Pinpoint the cell where the given text exists, returning its [x, y] midpoint coordinate. 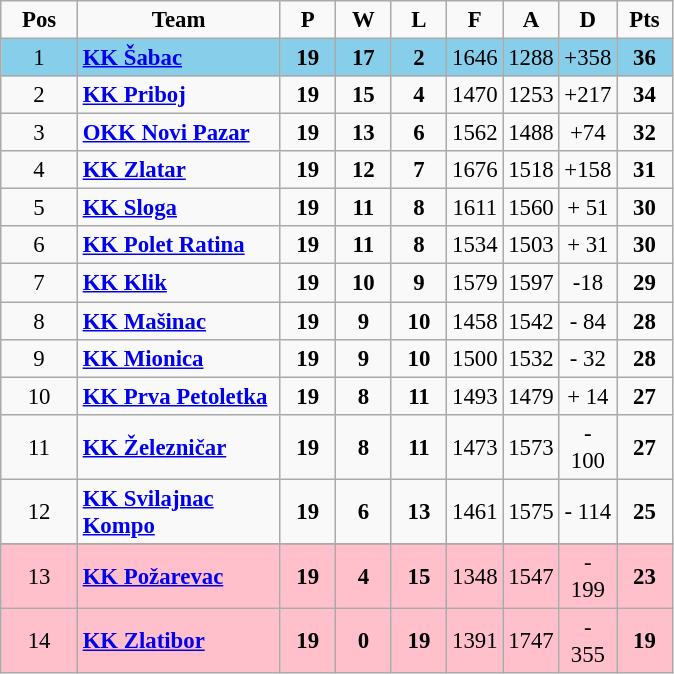
1579 [475, 283]
0 [364, 640]
1597 [531, 283]
+ 51 [588, 208]
1488 [531, 133]
31 [645, 170]
KK Šabac [178, 58]
1573 [531, 446]
1562 [475, 133]
1575 [531, 512]
23 [645, 576]
1503 [531, 245]
KK Zlatar [178, 170]
OKK Novi Pazar [178, 133]
3 [40, 133]
1 [40, 58]
+358 [588, 58]
W [364, 20]
KK Svilajnac Kompo [178, 512]
1534 [475, 245]
A [531, 20]
- 199 [588, 576]
1493 [475, 396]
+74 [588, 133]
KK Požarevac [178, 576]
KK Sloga [178, 208]
D [588, 20]
1473 [475, 446]
25 [645, 512]
L [419, 20]
1542 [531, 321]
+158 [588, 170]
KK Mionica [178, 358]
1470 [475, 95]
KK Železničar [178, 446]
Pts [645, 20]
1288 [531, 58]
36 [645, 58]
+ 31 [588, 245]
1547 [531, 576]
F [475, 20]
-18 [588, 283]
1500 [475, 358]
29 [645, 283]
+ 14 [588, 396]
1458 [475, 321]
KK Mašinac [178, 321]
KK Klik [178, 283]
- 100 [588, 446]
34 [645, 95]
32 [645, 133]
- 32 [588, 358]
Pos [40, 20]
KK Prva Petoletka [178, 396]
1518 [531, 170]
P [308, 20]
- 84 [588, 321]
Team [178, 20]
1747 [531, 640]
- 355 [588, 640]
1348 [475, 576]
17 [364, 58]
1461 [475, 512]
1611 [475, 208]
1391 [475, 640]
1479 [531, 396]
14 [40, 640]
1676 [475, 170]
KK Priboj [178, 95]
KK Polet Ratina [178, 245]
5 [40, 208]
- 114 [588, 512]
+217 [588, 95]
1646 [475, 58]
1532 [531, 358]
1560 [531, 208]
1253 [531, 95]
KK Zlatibor [178, 640]
